Detect which cell encompasses the target text, then output its (x, y) center coordinate. 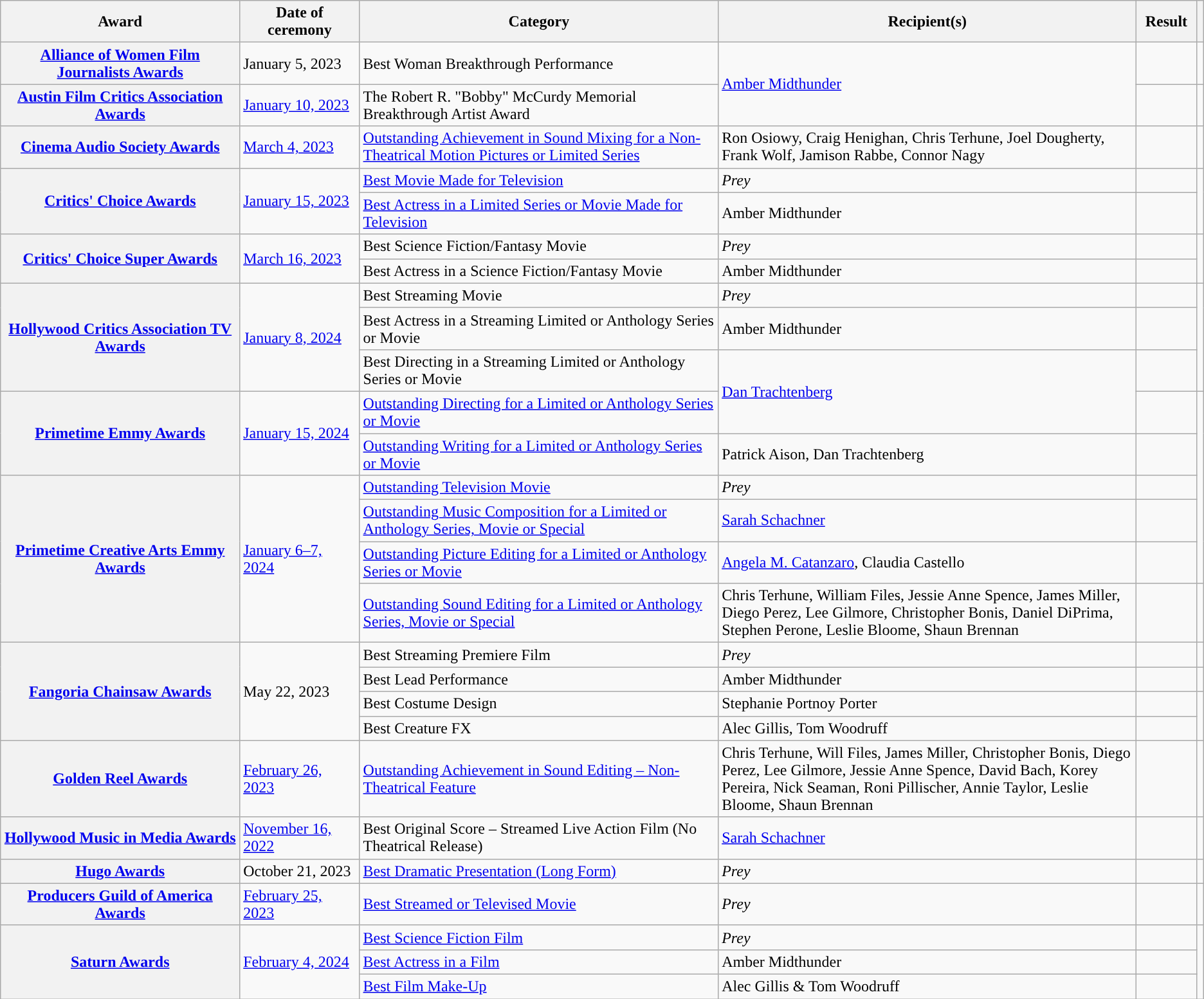
Critics' Choice Super Awards (120, 259)
Alec Gillis & Tom Woodruff (927, 986)
Best Actress in a Science Fiction/Fantasy Movie (539, 271)
January 5, 2023 (300, 63)
January 15, 2023 (300, 201)
Alec Gillis, Tom Woodruff (927, 728)
Best Directing in a Streaming Limited or Anthology Series or Movie (539, 371)
Outstanding Achievement in Sound Editing – Non-Theatrical Feature (539, 778)
Golden Reel Awards (120, 778)
Outstanding Directing for a Limited or Anthology Series or Movie (539, 412)
Best Science Fiction Film (539, 937)
Best Science Fiction/Fantasy Movie (539, 246)
Primetime Creative Arts Emmy Awards (120, 559)
Producers Guild of America Awards (120, 904)
Stephanie Portnoy Porter (927, 704)
Patrick Aison, Dan Trachtenberg (927, 454)
March 16, 2023 (300, 259)
Ron Osiowy, Craig Henighan, Chris Terhune, Joel Dougherty, Frank Wolf, Jamison Rabbe, Connor Nagy (927, 147)
January 15, 2024 (300, 433)
November 16, 2022 (300, 838)
Recipient(s) (927, 22)
Best Film Make-Up (539, 986)
January 6–7, 2024 (300, 559)
Best Creature FX (539, 728)
Date of ceremony (300, 22)
Best Streaming Premiere Film (539, 655)
Category (539, 22)
January 10, 2023 (300, 105)
Cinema Audio Society Awards (120, 147)
Hollywood Music in Media Awards (120, 838)
Best Costume Design (539, 704)
Hollywood Critics Association TV Awards (120, 337)
Outstanding Picture Editing for a Limited or Anthology Series or Movie (539, 562)
Fangoria Chainsaw Awards (120, 692)
Result (1167, 22)
Best Actress in a Limited Series or Movie Made for Television (539, 214)
Critics' Choice Awards (120, 201)
Best Streaming Movie (539, 295)
Outstanding Music Composition for a Limited or Anthology Series, Movie or Special (539, 521)
Best Lead Performance (539, 679)
January 8, 2024 (300, 337)
October 21, 2023 (300, 871)
Alliance of Women Film Journalists Awards (120, 63)
March 4, 2023 (300, 147)
Best Woman Breakthrough Performance (539, 63)
Outstanding Writing for a Limited or Anthology Series or Movie (539, 454)
Best Dramatic Presentation (Long Form) (539, 871)
Best Streamed or Televised Movie (539, 904)
Outstanding Television Movie (539, 488)
May 22, 2023 (300, 692)
Best Movie Made for Television (539, 180)
February 26, 2023 (300, 778)
Dan Trachtenberg (927, 391)
Best Actress in a Streaming Limited or Anthology Series or Movie (539, 328)
Hugo Awards (120, 871)
February 4, 2024 (300, 962)
Award (120, 22)
Angela M. Catanzaro, Claudia Castello (927, 562)
Austin Film Critics Association Awards (120, 105)
Outstanding Achievement in Sound Mixing for a Non-Theatrical Motion Pictures or Limited Series (539, 147)
Primetime Emmy Awards (120, 433)
Best Original Score – Streamed Live Action Film (No Theatrical Release) (539, 838)
Outstanding Sound Editing for a Limited or Anthology Series, Movie or Special (539, 613)
The Robert R. "Bobby" McCurdy Memorial Breakthrough Artist Award (539, 105)
Saturn Awards (120, 962)
Best Actress in a Film (539, 962)
February 25, 2023 (300, 904)
